Find where the given text appears and provide that cell's center as [x, y] coordinate. 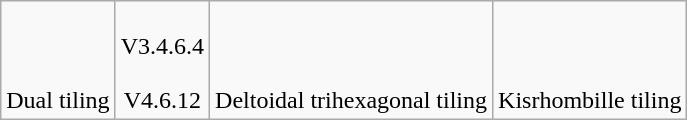
Deltoidal trihexagonal tiling [352, 60]
Dual tiling [58, 60]
Kisrhombille tiling [590, 60]
V3.4.6.4V4.6.12 [162, 60]
